Search for the cell housing the specified text and yield its [x, y] center coordinate. 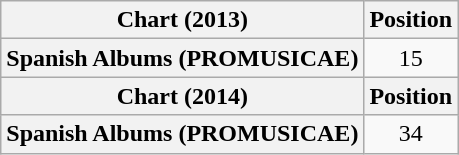
Chart (2013) [182, 20]
Chart (2014) [182, 96]
15 [411, 58]
34 [411, 134]
